Identify which cell holds the provided text, then report its (x, y) central coordinate. 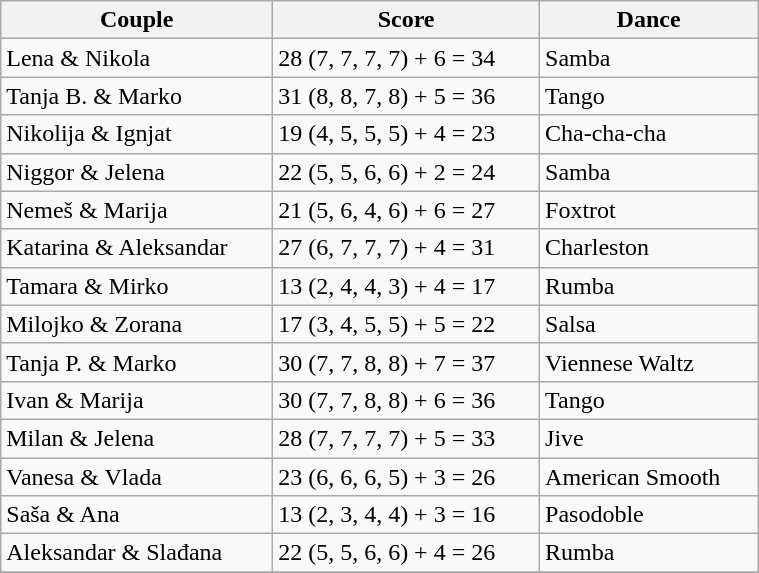
13 (2, 4, 4, 3) + 4 = 17 (406, 286)
13 (2, 3, 4, 4) + 3 = 16 (406, 515)
Milojko & Zorana (137, 324)
28 (7, 7, 7, 7) + 5 = 33 (406, 438)
28 (7, 7, 7, 7) + 6 = 34 (406, 58)
Couple (137, 20)
Cha-cha-cha (649, 134)
27 (6, 7, 7, 7) + 4 = 31 (406, 248)
Score (406, 20)
21 (5, 6, 4, 6) + 6 = 27 (406, 210)
Tamara & Mirko (137, 286)
Pasodoble (649, 515)
17 (3, 4, 5, 5) + 5 = 22 (406, 324)
Nemeš & Marija (137, 210)
Dance (649, 20)
22 (5, 5, 6, 6) + 4 = 26 (406, 553)
Katarina & Aleksandar (137, 248)
22 (5, 5, 6, 6) + 2 = 24 (406, 172)
Aleksandar & Slađana (137, 553)
American Smooth (649, 477)
Charleston (649, 248)
Viennese Waltz (649, 362)
Lena & Nikola (137, 58)
Milan & Jelena (137, 438)
23 (6, 6, 6, 5) + 3 = 26 (406, 477)
Nikolija & Ignjat (137, 134)
Foxtrot (649, 210)
31 (8, 8, 7, 8) + 5 = 36 (406, 96)
30 (7, 7, 8, 8) + 7 = 37 (406, 362)
Saša & Ana (137, 515)
Tanja P. & Marko (137, 362)
19 (4, 5, 5, 5) + 4 = 23 (406, 134)
Jive (649, 438)
Ivan & Marija (137, 400)
Tanja B. & Marko (137, 96)
Niggor & Jelena (137, 172)
Salsa (649, 324)
30 (7, 7, 8, 8) + 6 = 36 (406, 400)
Vanesa & Vlada (137, 477)
